From the cell containing the given text, extract its center point as [x, y] coordinate. 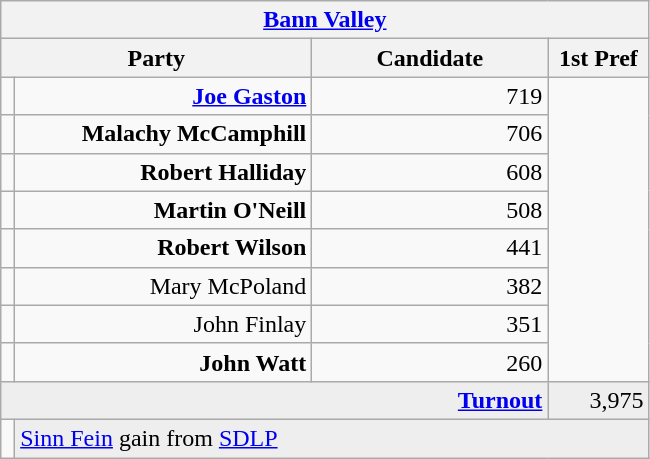
441 [430, 248]
Mary McPoland [164, 286]
706 [430, 134]
Robert Halliday [164, 172]
1st Pref [598, 58]
John Watt [164, 362]
Robert Wilson [164, 248]
Malachy McCamphill [164, 134]
Martin O'Neill [164, 210]
Joe Gaston [164, 96]
Sinn Fein gain from SDLP [332, 438]
3,975 [598, 400]
608 [430, 172]
Candidate [430, 58]
382 [430, 286]
508 [430, 210]
Turnout [274, 400]
260 [430, 362]
Party [156, 58]
719 [430, 96]
351 [430, 324]
John Finlay [164, 324]
Bann Valley [325, 20]
